Pinpoint the cell where the given text exists, returning its [x, y] midpoint coordinate. 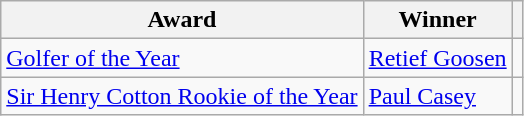
Retief Goosen [438, 58]
Winner [438, 20]
Award [182, 20]
Sir Henry Cotton Rookie of the Year [182, 96]
Golfer of the Year [182, 58]
Paul Casey [438, 96]
